From the cell containing the given text, extract its center point as (X, Y) coordinate. 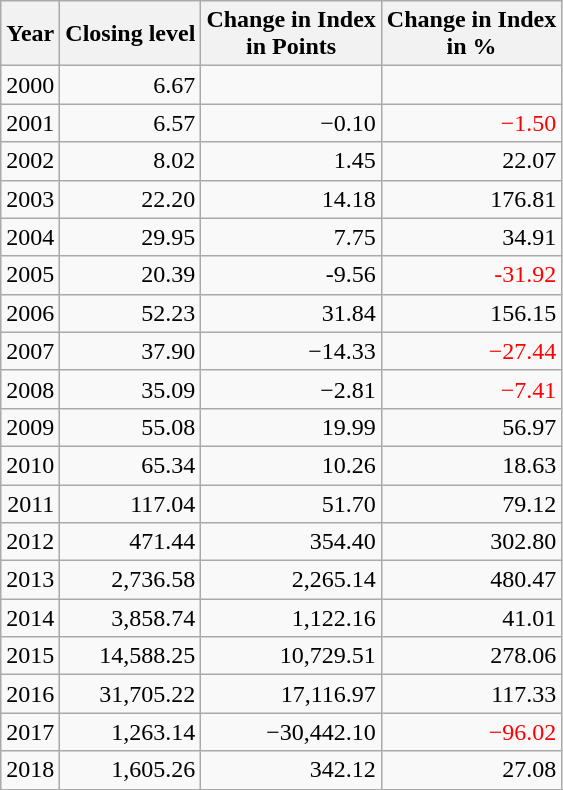
−7.41 (471, 389)
14.18 (291, 199)
2017 (30, 732)
Change in Indexin % (471, 34)
35.09 (130, 389)
354.40 (291, 542)
342.12 (291, 770)
34.91 (471, 237)
2018 (30, 770)
−27.44 (471, 351)
2000 (30, 85)
18.63 (471, 465)
2010 (30, 465)
65.34 (130, 465)
156.15 (471, 313)
6.57 (130, 123)
2009 (30, 427)
31,705.22 (130, 694)
2016 (30, 694)
−1.50 (471, 123)
−30,442.10 (291, 732)
8.02 (130, 161)
480.47 (471, 580)
10,729.51 (291, 656)
Closing level (130, 34)
22.07 (471, 161)
1,605.26 (130, 770)
41.01 (471, 618)
20.39 (130, 275)
2002 (30, 161)
51.70 (291, 503)
−0.10 (291, 123)
2,265.14 (291, 580)
2011 (30, 503)
7.75 (291, 237)
79.12 (471, 503)
1.45 (291, 161)
−2.81 (291, 389)
2014 (30, 618)
27.08 (471, 770)
2013 (30, 580)
14,588.25 (130, 656)
29.95 (130, 237)
37.90 (130, 351)
22.20 (130, 199)
2005 (30, 275)
471.44 (130, 542)
Year (30, 34)
278.06 (471, 656)
19.99 (291, 427)
2007 (30, 351)
17,116.97 (291, 694)
2006 (30, 313)
2001 (30, 123)
2008 (30, 389)
-9.56 (291, 275)
2004 (30, 237)
302.80 (471, 542)
1,122.16 (291, 618)
55.08 (130, 427)
10.26 (291, 465)
2012 (30, 542)
56.97 (471, 427)
117.04 (130, 503)
117.33 (471, 694)
176.81 (471, 199)
3,858.74 (130, 618)
Change in Indexin Points (291, 34)
2,736.58 (130, 580)
31.84 (291, 313)
2015 (30, 656)
1,263.14 (130, 732)
2003 (30, 199)
52.23 (130, 313)
6.67 (130, 85)
−14.33 (291, 351)
−96.02 (471, 732)
-31.92 (471, 275)
